Find where the given text appears and provide that cell's center as (x, y) coordinate. 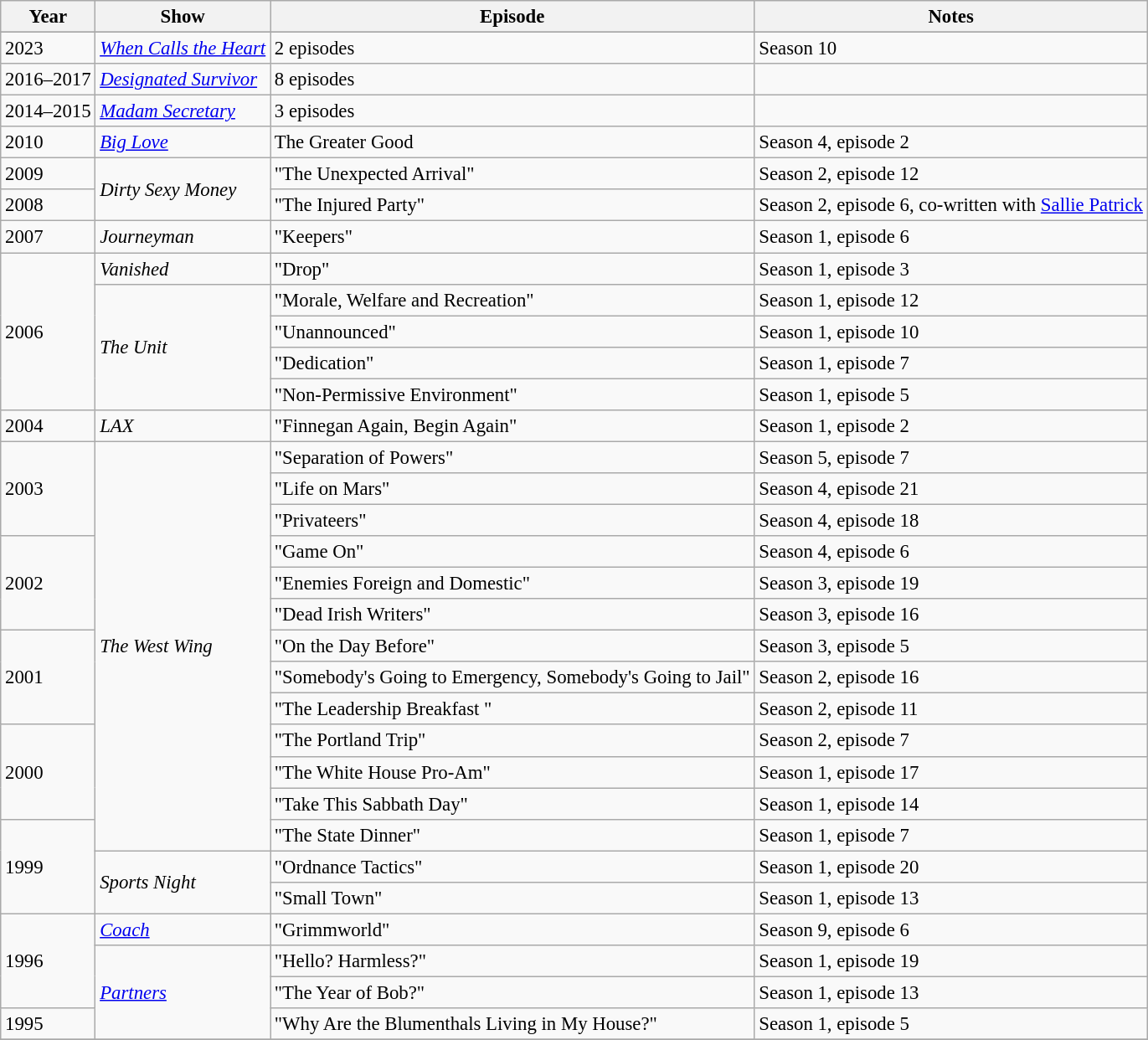
"Keepers" (512, 237)
Season 1, episode 12 (951, 300)
Season 2, episode 6, co-written with Sallie Patrick (951, 205)
"The Portland Trip" (512, 741)
"Non-Permissive Environment" (512, 394)
2008 (49, 205)
"Hello? Harmless?" (512, 961)
"Enemies Foreign and Domestic" (512, 584)
Season 3, episode 16 (951, 615)
Year (49, 17)
Season 4, episode 6 (951, 552)
"Privateers" (512, 520)
Partners (183, 993)
3 episodes (512, 111)
"Morale, Welfare and Recreation" (512, 300)
Season 1, episode 2 (951, 426)
Season 5, episode 7 (951, 457)
2004 (49, 426)
Season 1, episode 17 (951, 772)
2002 (49, 583)
Season 3, episode 19 (951, 584)
2003 (49, 489)
1995 (49, 1024)
2001 (49, 678)
"Small Town" (512, 898)
"The State Dinner" (512, 835)
Dirty Sexy Money (183, 189)
"The Leadership Breakfast " (512, 709)
"Why Are the Blumenthals Living in My House?" (512, 1024)
The Greater Good (512, 142)
2023 (49, 49)
2 episodes (512, 49)
"Dedication" (512, 363)
8 episodes (512, 80)
"The Unexpected Arrival" (512, 174)
"On the Day Before" (512, 646)
2006 (49, 332)
2000 (49, 772)
The Unit (183, 347)
1996 (49, 961)
"Game On" (512, 552)
Season 1, episode 19 (951, 961)
Season 3, episode 5 (951, 646)
"Grimmworld" (512, 929)
Big Love (183, 142)
"The Injured Party" (512, 205)
Season 10 (951, 49)
Season 4, episode 2 (951, 142)
"The Year of Bob?" (512, 992)
Season 9, episode 6 (951, 929)
2010 (49, 142)
"Take This Sabbath Day" (512, 804)
Sports Night (183, 883)
Season 4, episode 18 (951, 520)
Season 1, episode 3 (951, 269)
"Dead Irish Writers" (512, 615)
Season 2, episode 16 (951, 677)
LAX (183, 426)
Vanished (183, 269)
Season 1, episode 14 (951, 804)
Journeyman (183, 237)
2007 (49, 237)
Season 1, episode 20 (951, 867)
"Unannounced" (512, 332)
Season 1, episode 10 (951, 332)
The West Wing (183, 646)
"Finnegan Again, Begin Again" (512, 426)
Designated Survivor (183, 80)
"The White House Pro-Am" (512, 772)
Coach (183, 929)
Madam Secretary (183, 111)
Season 2, episode 7 (951, 741)
Show (183, 17)
2014–2015 (49, 111)
Season 1, episode 6 (951, 237)
Episode (512, 17)
2009 (49, 174)
"Separation of Powers" (512, 457)
2016–2017 (49, 80)
1999 (49, 866)
Season 4, episode 21 (951, 489)
"Drop" (512, 269)
Season 2, episode 12 (951, 174)
Notes (951, 17)
"Life on Mars" (512, 489)
"Ordnance Tactics" (512, 867)
When Calls the Heart (183, 49)
Season 2, episode 11 (951, 709)
"Somebody's Going to Emergency, Somebody's Going to Jail" (512, 677)
